Output the [X, Y] coordinate of the center of the cell containing the given text.  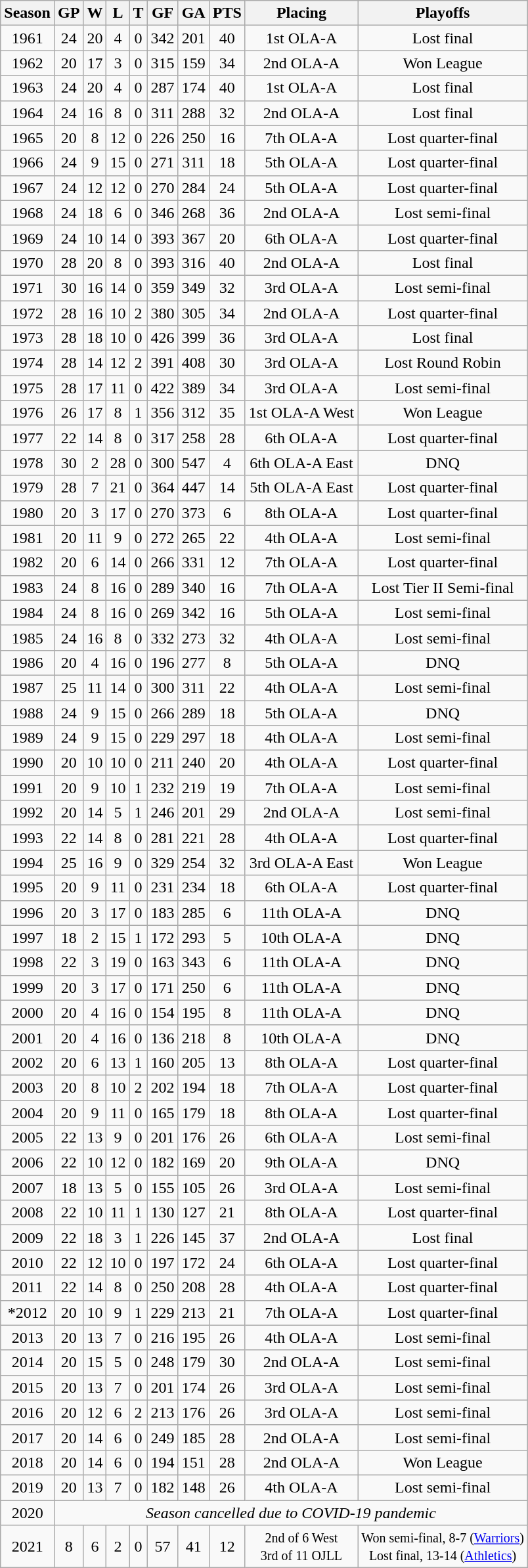
Season cancelled due to COVID-19 pandemic [290, 1512]
1969 [28, 238]
373 [193, 513]
3rd OLA-A East [301, 863]
284 [193, 188]
1978 [28, 463]
277 [193, 663]
1996 [28, 913]
1968 [28, 213]
208 [193, 1288]
1981 [28, 538]
349 [193, 288]
1966 [28, 163]
2020 [28, 1512]
2nd of 6 West3rd of 11 OJLL [301, 1547]
1998 [28, 963]
231 [163, 888]
2000 [28, 1013]
331 [193, 563]
1991 [28, 788]
1993 [28, 838]
1987 [28, 687]
1983 [28, 588]
L [118, 13]
GA [193, 13]
2015 [28, 1387]
1989 [28, 738]
*2012 [28, 1313]
57 [163, 1547]
205 [193, 1062]
258 [193, 438]
271 [163, 163]
1971 [28, 288]
367 [193, 238]
332 [163, 638]
136 [163, 1037]
329 [163, 863]
W [95, 13]
1973 [28, 338]
1992 [28, 813]
316 [193, 263]
2009 [28, 1238]
1963 [28, 88]
2001 [28, 1037]
2016 [28, 1412]
211 [163, 763]
Won semi-final, 8-7 (Warriors)Lost final, 13-14 (Athletics) [443, 1547]
268 [193, 213]
2017 [28, 1437]
41 [193, 1547]
356 [163, 413]
240 [193, 763]
196 [163, 663]
343 [193, 963]
159 [193, 63]
1982 [28, 563]
37 [227, 1238]
287 [163, 88]
391 [163, 363]
1965 [28, 138]
1976 [28, 413]
145 [193, 1238]
380 [163, 313]
312 [193, 413]
2003 [28, 1087]
2018 [28, 1462]
Placing [301, 13]
1975 [28, 388]
1997 [28, 938]
364 [163, 488]
297 [193, 738]
281 [163, 838]
1990 [28, 763]
2014 [28, 1362]
389 [193, 388]
340 [193, 588]
249 [163, 1437]
6th OLA-A East [301, 463]
169 [193, 1163]
1995 [28, 888]
2011 [28, 1288]
426 [163, 338]
154 [163, 1013]
35 [227, 413]
130 [163, 1213]
273 [193, 638]
346 [163, 213]
185 [193, 1437]
1979 [28, 488]
163 [163, 963]
PTS [227, 13]
127 [193, 1213]
Lost Tier II Semi-final [443, 588]
285 [193, 913]
246 [163, 813]
202 [163, 1087]
272 [163, 538]
171 [163, 988]
2010 [28, 1263]
1994 [28, 863]
151 [193, 1462]
105 [193, 1188]
2021 [28, 1547]
197 [163, 1263]
234 [193, 888]
GP [68, 13]
1999 [28, 988]
219 [193, 788]
408 [193, 363]
Season [28, 13]
T [138, 13]
1964 [28, 113]
547 [193, 463]
155 [163, 1188]
1977 [28, 438]
422 [163, 388]
2002 [28, 1062]
216 [163, 1338]
288 [193, 113]
2019 [28, 1487]
293 [193, 938]
1970 [28, 263]
2013 [28, 1338]
1974 [28, 363]
317 [163, 438]
165 [163, 1113]
1980 [28, 513]
1984 [28, 613]
2007 [28, 1188]
148 [193, 1487]
1967 [28, 188]
9th OLA-A [301, 1163]
315 [163, 63]
1st OLA-A West [301, 413]
2008 [28, 1213]
248 [163, 1362]
160 [163, 1062]
Playoffs [443, 13]
359 [163, 288]
2005 [28, 1138]
232 [163, 788]
254 [193, 863]
1986 [28, 663]
183 [163, 913]
2004 [28, 1113]
1988 [28, 712]
221 [193, 838]
269 [163, 613]
1961 [28, 38]
GF [163, 13]
265 [193, 538]
305 [193, 313]
29 [227, 813]
5th OLA-A East [301, 488]
447 [193, 488]
1972 [28, 313]
2006 [28, 1163]
1962 [28, 63]
399 [193, 338]
218 [193, 1037]
Lost Round Robin [443, 363]
1985 [28, 638]
